Find where the given text appears and provide that cell's center as [X, Y] coordinate. 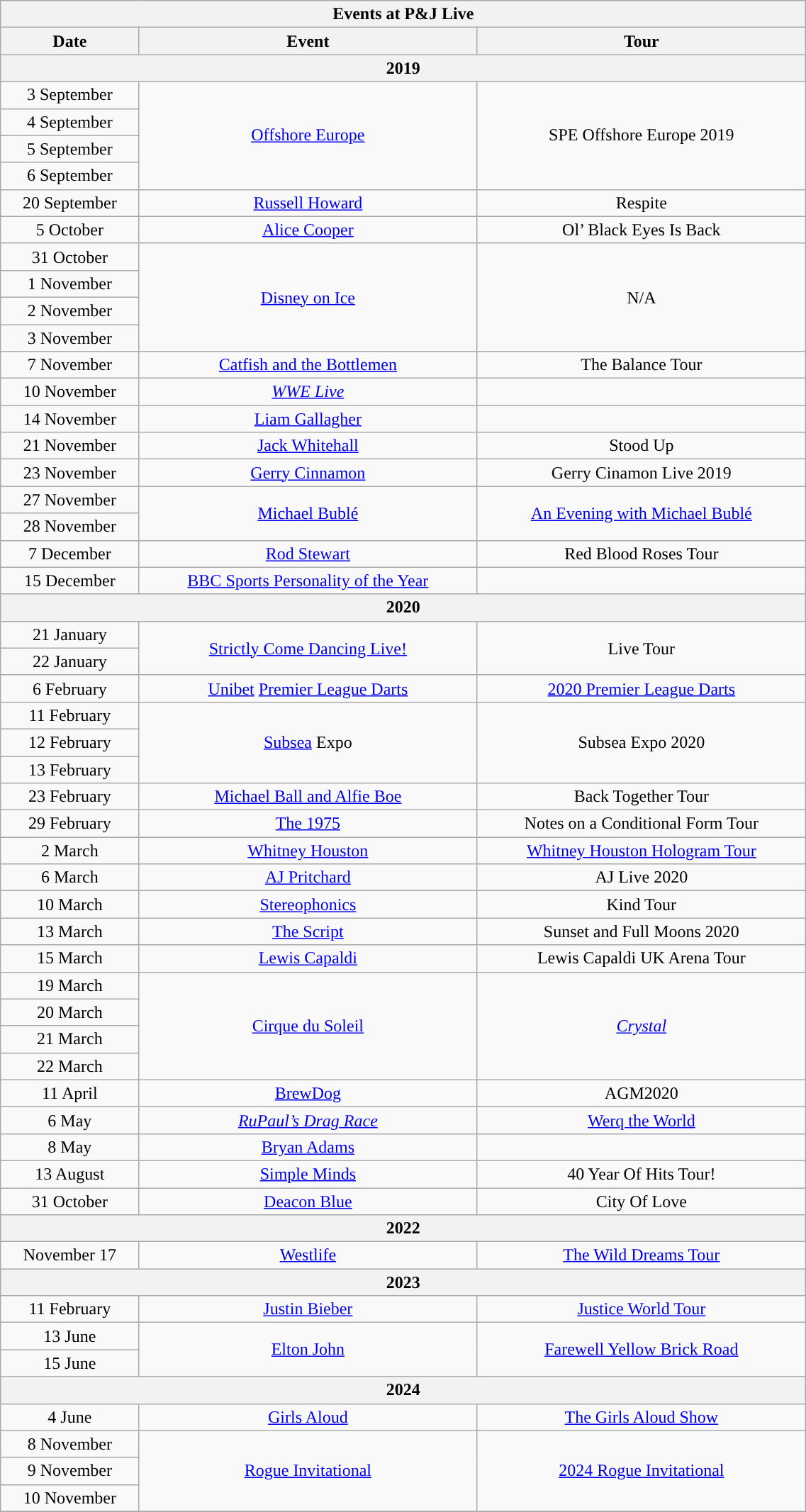
9 November [69, 1471]
Farewell Yellow Brick Road [642, 1350]
12 February [69, 742]
23 November [69, 473]
22 January [69, 661]
Michael Bublé [308, 513]
8 November [69, 1444]
8 May [69, 1147]
Strictly Come Dancing Live! [308, 648]
4 June [69, 1417]
Red Blood Roses Tour [642, 554]
Notes on a Conditional Form Tour [642, 824]
2019 [403, 68]
Westlife [308, 1255]
Lewis Capaldi [308, 958]
Sunset and Full Moons 2020 [642, 931]
4 September [69, 122]
13 February [69, 769]
AJ Live 2020 [642, 878]
The Script [308, 931]
2020 [403, 607]
2 November [69, 310]
Elton John [308, 1350]
Simple Minds [308, 1174]
Justin Bieber [308, 1309]
40 Year Of Hits Tour! [642, 1174]
Jack Whitehall [308, 446]
Cirque du Soleil [308, 1026]
11 April [69, 1093]
15 June [69, 1363]
Whitney Houston Hologram Tour [642, 851]
22 March [69, 1066]
27 November [69, 500]
Catfish and the Bottlemen [308, 365]
Michael Ball and Alfie Boe [308, 797]
Live Tour [642, 648]
Event [308, 41]
BBC Sports Personality of the Year [308, 581]
City Of Love [642, 1202]
3 September [69, 95]
Werq the World [642, 1120]
Tour [642, 41]
6 March [69, 878]
Rogue Invitational [308, 1471]
Stood Up [642, 446]
Respite [642, 203]
7 November [69, 365]
13 August [69, 1174]
The Wild Dreams Tour [642, 1255]
29 February [69, 824]
6 May [69, 1120]
2022 [403, 1228]
Offshore Europe [308, 135]
1 November [69, 284]
2020 Premier League Darts [642, 688]
21 November [69, 446]
21 January [69, 634]
20 March [69, 1012]
Bryan Adams [308, 1147]
14 November [69, 419]
15 March [69, 958]
Whitney Houston [308, 851]
Events at P&J Live [403, 14]
Back Together Tour [642, 797]
13 June [69, 1336]
23 February [69, 797]
20 September [69, 203]
Ol’ Black Eyes Is Back [642, 230]
Girls Aloud [308, 1417]
2024 Rogue Invitational [642, 1471]
7 December [69, 554]
AGM2020 [642, 1093]
Stereophonics [308, 905]
The Girls Aloud Show [642, 1417]
5 September [69, 149]
5 October [69, 230]
Rod Stewart [308, 554]
BrewDog [308, 1093]
Alice Cooper [308, 230]
2 March [69, 851]
Subsea Expo 2020 [642, 742]
The Balance Tour [642, 365]
15 December [69, 581]
3 November [69, 338]
Subsea Expo [308, 742]
AJ Pritchard [308, 878]
November 17 [69, 1255]
Crystal [642, 1026]
19 March [69, 985]
N/A [642, 297]
Deacon Blue [308, 1202]
Russell Howard [308, 203]
6 February [69, 688]
28 November [69, 527]
Gerry Cinamon Live 2019 [642, 473]
SPE Offshore Europe 2019 [642, 135]
Unibet Premier League Darts [308, 688]
2024 [403, 1390]
Lewis Capaldi UK Arena Tour [642, 958]
Kind Tour [642, 905]
21 March [69, 1039]
6 September [69, 176]
Date [69, 41]
The 1975 [308, 824]
Justice World Tour [642, 1309]
An Evening with Michael Bublé [642, 513]
RuPaul’s Drag Race [308, 1120]
WWE Live [308, 392]
13 March [69, 931]
10 March [69, 905]
Liam Gallagher [308, 419]
Disney on Ice [308, 297]
Gerry Cinnamon [308, 473]
2023 [403, 1282]
